Detect which cell encompasses the target text, then output its [x, y] center coordinate. 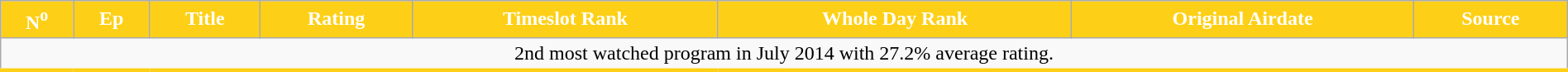
Whole Day Rank [895, 20]
Title [205, 20]
Ep [111, 20]
Rating [337, 20]
2nd most watched program in July 2014 with 27.2% average rating. [784, 54]
Source [1490, 20]
No [37, 20]
Original Airdate [1243, 20]
Timeslot Rank [565, 20]
